Output the [X, Y] coordinate of the center of the cell containing the given text.  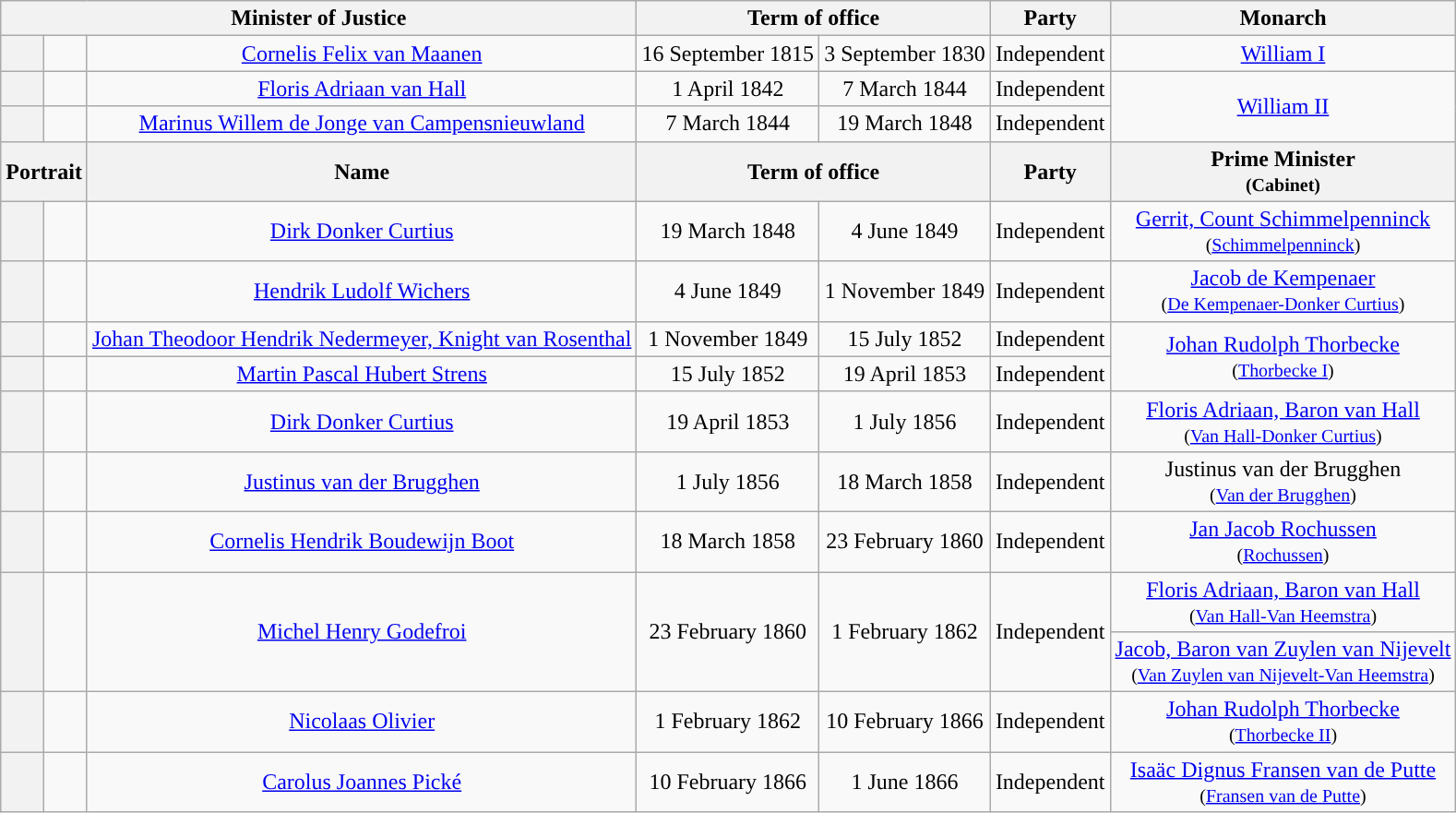
Michel Henry Godefroi [362, 632]
Hendrik Ludolf Wichers [362, 292]
Portrait [44, 172]
Jacob, Baron van Zuylen van Nijevelt(Van Zuylen van Nijevelt-Van Heemstra) [1283, 663]
Monarch [1283, 18]
Cornelis Felix van Maanen [362, 54]
Jacob de Kempenaer(De Kempenaer-Donker Curtius) [1283, 292]
Floris Adriaan van Hall [362, 89]
Justinus van der Brugghen [362, 482]
William I [1283, 54]
1 April 1842 [728, 89]
16 September 1815 [728, 54]
3 September 1830 [905, 54]
Johan Rudolph Thorbecke(Thorbecke I) [1283, 356]
Cornelis Hendrik Boudewijn Boot [362, 541]
Floris Adriaan, Baron van Hall(Van Hall-Van Heemstra) [1283, 602]
1 June 1866 [905, 783]
Jan Jacob Rochussen(Rochussen) [1283, 541]
Gerrit, Count Schimmelpenninck(Schimmelpenninck) [1283, 231]
Johan Rudolph Thorbecke(Thorbecke II) [1283, 722]
Prime Minister(Cabinet) [1283, 172]
Justinus van der Brugghen(Van der Brugghen) [1283, 482]
Nicolaas Olivier [362, 722]
Name [362, 172]
Minister of Justice [319, 18]
Floris Adriaan, Baron van Hall(Van Hall-Donker Curtius) [1283, 421]
Martin Pascal Hubert Strens [362, 374]
Johan Theodoor Hendrik Nedermeyer, Knight van Rosenthal [362, 339]
Carolus Joannes Pické [362, 783]
William II [1283, 106]
Marinus Willem de Jonge van Campensnieuwland [362, 124]
Isaäc Dignus Fransen van de Putte(Fransen van de Putte) [1283, 783]
